From the cell containing the given text, extract its center point as (X, Y) coordinate. 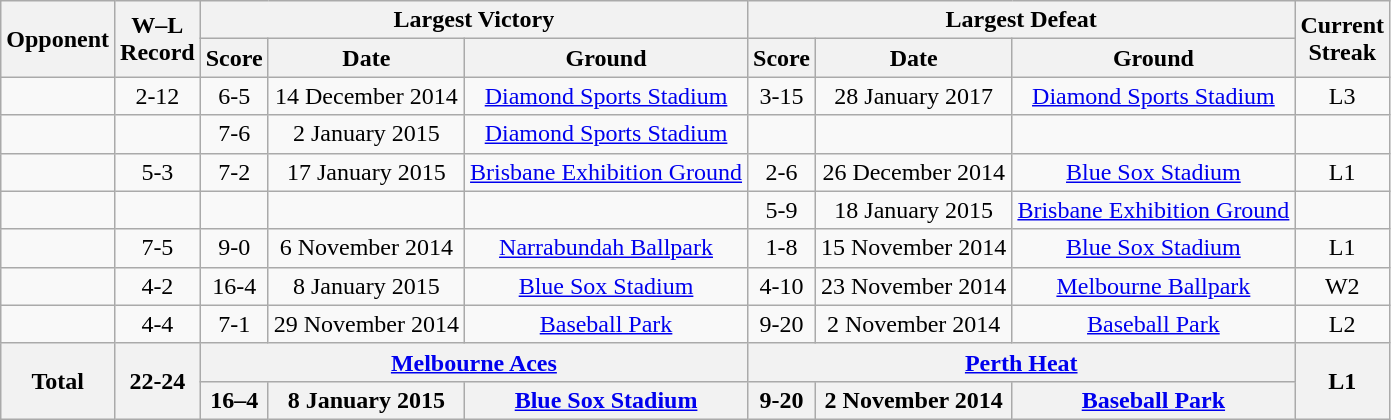
L2 (1342, 324)
4-4 (158, 324)
2 January 2015 (366, 134)
18 January 2015 (914, 210)
Opponent (58, 39)
3-15 (782, 96)
16–4 (234, 400)
Narrabundah Ballpark (606, 248)
7-1 (234, 324)
5-3 (158, 172)
5-9 (782, 210)
Largest Victory (474, 20)
Largest Defeat (1022, 20)
7-2 (234, 172)
2-12 (158, 96)
6 November 2014 (366, 248)
22-24 (158, 381)
17 January 2015 (366, 172)
W–LRecord (158, 39)
Melbourne Ballpark (1154, 286)
9-0 (234, 248)
2-6 (782, 172)
7-6 (234, 134)
6-5 (234, 96)
Perth Heat (1022, 362)
L3 (1342, 96)
15 November 2014 (914, 248)
4-10 (782, 286)
7-5 (158, 248)
16-4 (234, 286)
CurrentStreak (1342, 39)
Total (58, 381)
1-8 (782, 248)
4-2 (158, 286)
28 January 2017 (914, 96)
23 November 2014 (914, 286)
29 November 2014 (366, 324)
W2 (1342, 286)
14 December 2014 (366, 96)
Melbourne Aces (474, 362)
26 December 2014 (914, 172)
